From the cell containing the given text, extract its center point as [x, y] coordinate. 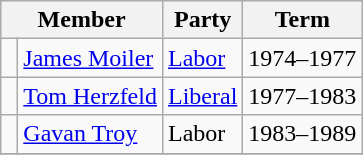
Liberal [202, 96]
1977–1983 [302, 96]
1983–1989 [302, 134]
Tom Herzfeld [90, 96]
Party [202, 20]
James Moiler [90, 58]
Member [82, 20]
Term [302, 20]
1974–1977 [302, 58]
Gavan Troy [90, 134]
